From the cell containing the given text, extract its center point as [X, Y] coordinate. 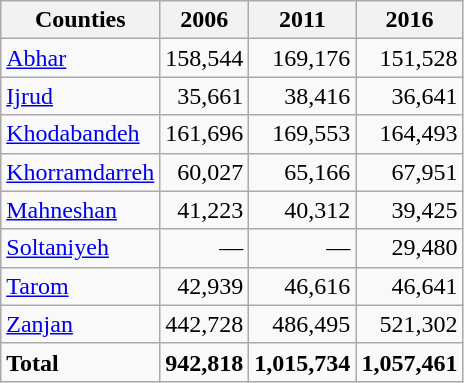
Zanjan [80, 324]
38,416 [302, 96]
1,015,734 [302, 362]
40,312 [302, 210]
65,166 [302, 172]
39,425 [410, 210]
Mahneshan [80, 210]
Abhar [80, 58]
151,528 [410, 58]
46,616 [302, 286]
442,728 [204, 324]
2011 [302, 20]
67,951 [410, 172]
161,696 [204, 134]
2016 [410, 20]
Tarom [80, 286]
169,553 [302, 134]
36,641 [410, 96]
Counties [80, 20]
521,302 [410, 324]
164,493 [410, 134]
60,027 [204, 172]
42,939 [204, 286]
35,661 [204, 96]
29,480 [410, 248]
Khorramdarreh [80, 172]
Total [80, 362]
486,495 [302, 324]
158,544 [204, 58]
41,223 [204, 210]
Khodabandeh [80, 134]
46,641 [410, 286]
Ijrud [80, 96]
942,818 [204, 362]
Soltaniyeh [80, 248]
1,057,461 [410, 362]
2006 [204, 20]
169,176 [302, 58]
